Search for the cell housing the specified text and yield its (X, Y) center coordinate. 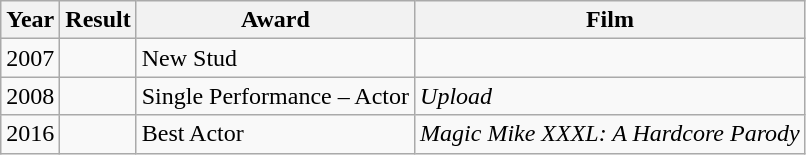
2008 (30, 96)
Single Performance – Actor (275, 96)
2007 (30, 58)
New Stud (275, 58)
Best Actor (275, 134)
Upload (610, 96)
Film (610, 20)
Award (275, 20)
Result (98, 20)
2016 (30, 134)
Magic Mike XXXL: A Hardcore Parody (610, 134)
Year (30, 20)
